From the cell containing the given text, extract its center point as (X, Y) coordinate. 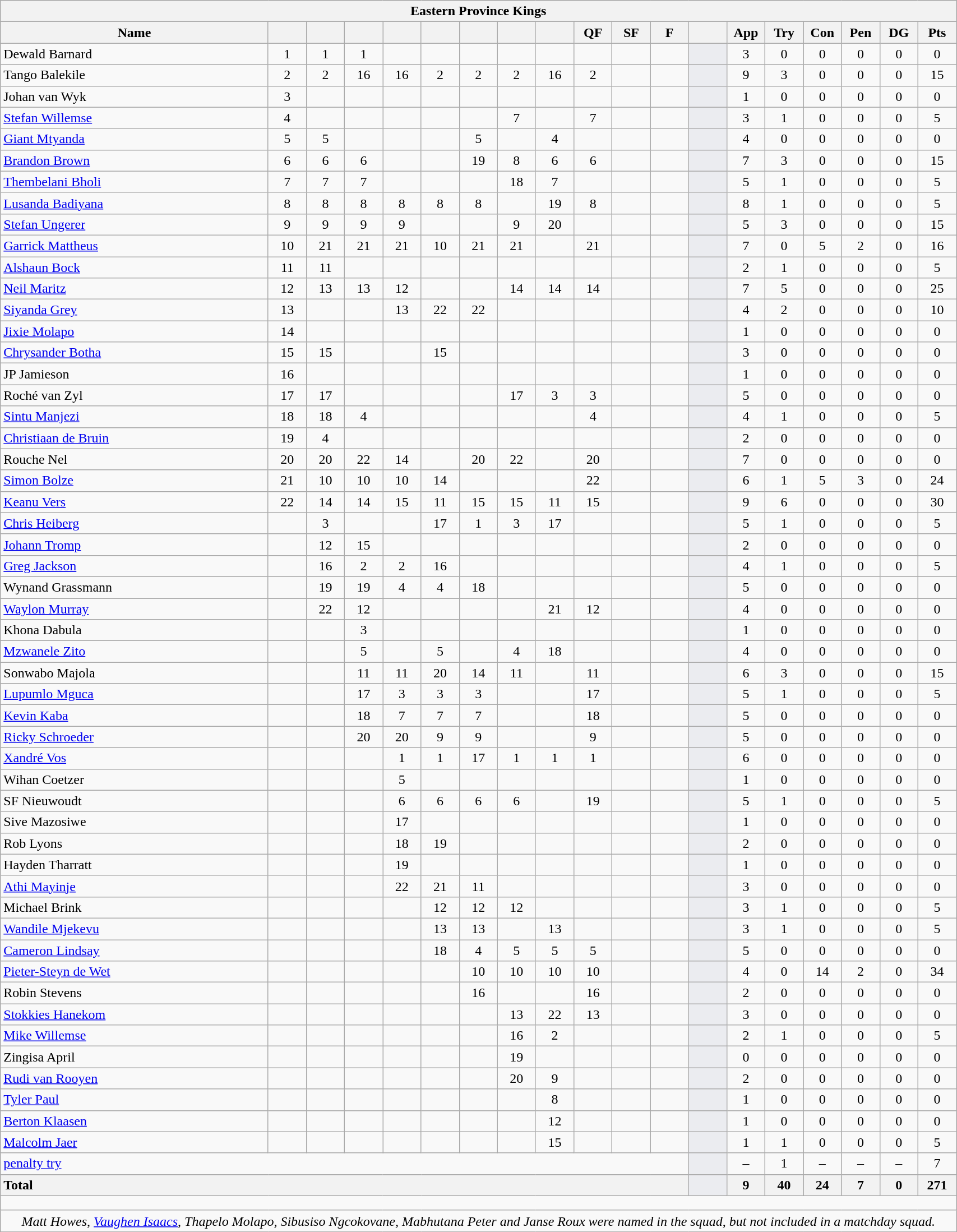
Xandré Vos (135, 758)
Kevin Kaba (135, 716)
F (669, 33)
Eastern Province Kings (479, 11)
Mike Willemse (135, 1036)
271 (937, 1185)
25 (937, 289)
Stefan Ungerer (135, 224)
Garrick Mattheus (135, 246)
Cameron Lindsay (135, 950)
Simon Bolze (135, 481)
Sive Mazosiwe (135, 822)
Brandon Brown (135, 160)
Tango Balekile (135, 75)
Berton Klaasen (135, 1121)
Greg Jackson (135, 566)
Chris Heiberg (135, 523)
Sintu Manjezi (135, 417)
Dewald Barnard (135, 54)
Con (822, 33)
Pen (861, 33)
Lupumlo Mguca (135, 694)
penalty try (344, 1164)
Sonwabo Majola (135, 673)
SF (631, 33)
34 (937, 972)
Stokkies Hanekom (135, 1014)
Pts (937, 33)
Hayden Tharratt (135, 865)
Zingisa April (135, 1057)
Mzwanele Zito (135, 652)
Tyler Paul (135, 1100)
App (746, 33)
Rob Lyons (135, 843)
Johann Tromp (135, 545)
Malcolm Jaer (135, 1142)
Pieter-Steyn de Wet (135, 972)
Wynand Grassmann (135, 587)
SF Nieuwoudt (135, 801)
Wandile Mjekevu (135, 929)
30 (937, 502)
Rouche Nel (135, 459)
Wihan Coetzer (135, 779)
Christiaan de Bruin (135, 438)
Waylon Murray (135, 608)
Lusanda Badiyana (135, 203)
Stefan Willemse (135, 118)
Roché van Zyl (135, 395)
Ricky Schroeder (135, 737)
40 (784, 1185)
Siyanda Grey (135, 310)
Robin Stevens (135, 993)
Athi Mayinje (135, 886)
DG (899, 33)
JP Jamieson (135, 374)
Keanu Vers (135, 502)
Michael Brink (135, 907)
Name (135, 33)
Johan van Wyk (135, 96)
Jixie Molapo (135, 331)
Alshaun Bock (135, 267)
Neil Maritz (135, 289)
Try (784, 33)
QF (593, 33)
Rudi van Rooyen (135, 1078)
Total (344, 1185)
Thembelani Bholi (135, 182)
Khona Dabula (135, 630)
Chrysander Botha (135, 353)
Giant Mtyanda (135, 139)
